Search for the cell housing the specified text and yield its [x, y] center coordinate. 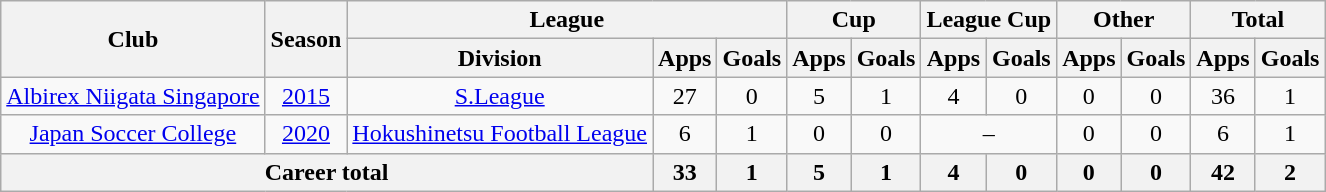
33 [685, 172]
S.League [500, 96]
– [989, 134]
Japan Soccer College [133, 134]
Hokushinetsu Football League [500, 134]
Albirex Niigata Singapore [133, 96]
Division [500, 58]
Total [1258, 20]
2020 [306, 134]
League [567, 20]
Club [133, 39]
Cup [854, 20]
2015 [306, 96]
27 [685, 96]
Other [1124, 20]
36 [1223, 96]
Career total [327, 172]
42 [1223, 172]
Season [306, 39]
League Cup [989, 20]
2 [1290, 172]
